Scan for the cell matching the given text and deliver its (X, Y) coordinate at center. 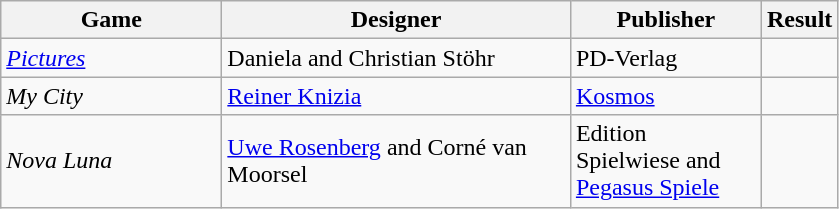
Nova Luna (112, 161)
My City (112, 96)
Edition Spielwiese and Pegasus Spiele (666, 161)
Uwe Rosenberg and Corné van Moorsel (396, 161)
Reiner Knizia (396, 96)
Pictures (112, 58)
Game (112, 20)
Result (799, 20)
PD-Verlag (666, 58)
Daniela and Christian Stöhr (396, 58)
Designer (396, 20)
Publisher (666, 20)
Kosmos (666, 96)
